Identify which cell holds the provided text, then report its (x, y) central coordinate. 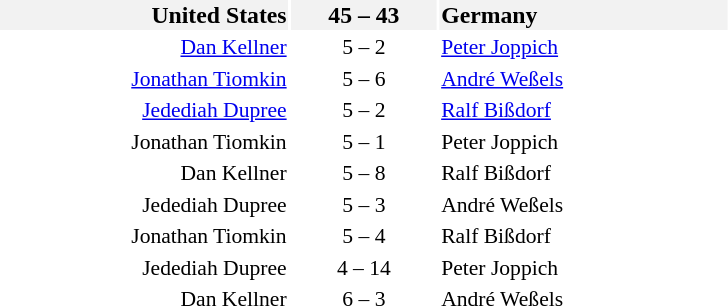
4 – 14 (364, 268)
5 – 8 (364, 173)
45 – 43 (364, 15)
5 – 1 (364, 142)
5 – 4 (364, 236)
5 – 3 (364, 204)
United States (144, 15)
Germany (584, 15)
5 – 6 (364, 78)
